From the cell containing the given text, extract its center point as [x, y] coordinate. 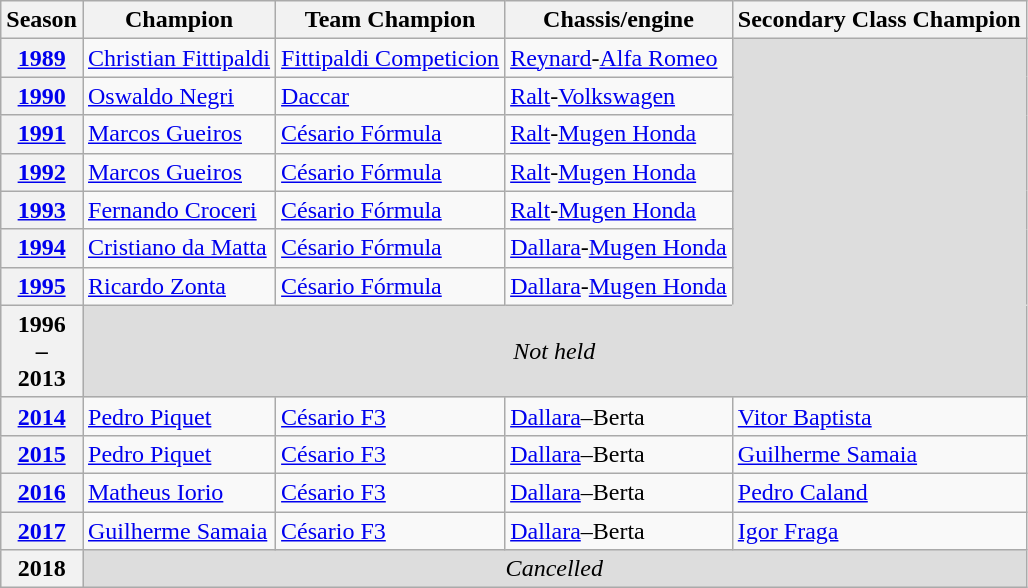
Matheus Iorio [178, 492]
1992 [42, 172]
Daccar [390, 96]
Oswaldo Negri [178, 96]
1989 [42, 58]
2015 [42, 454]
1993 [42, 210]
Champion [178, 20]
1990 [42, 96]
2016 [42, 492]
Not held [554, 351]
Team Champion [390, 20]
1994 [42, 248]
Secondary Class Champion [879, 20]
Season [42, 20]
Fittipaldi Competicion [390, 58]
1995 [42, 286]
2014 [42, 416]
Fernando Croceri [178, 210]
2018 [42, 569]
Vitor Baptista [879, 416]
Igor Fraga [879, 531]
Cancelled [554, 569]
Cristiano da Matta [178, 248]
Chassis/engine [619, 20]
Reynard-Alfa Romeo [619, 58]
Pedro Caland [879, 492]
Ralt-Volkswagen [619, 96]
Christian Fittipaldi [178, 58]
1991 [42, 134]
2017 [42, 531]
Ricardo Zonta [178, 286]
1996–2013 [42, 351]
